Output the [X, Y] coordinate of the center of the cell containing the given text.  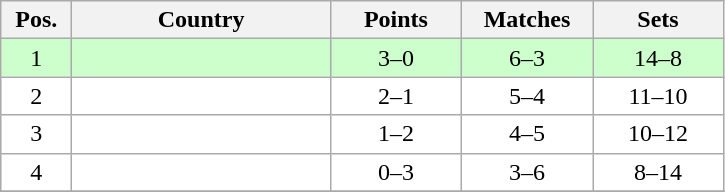
0–3 [396, 172]
4–5 [526, 134]
5–4 [526, 96]
Sets [658, 20]
3–6 [526, 172]
11–10 [658, 96]
6–3 [526, 58]
1–2 [396, 134]
8–14 [658, 172]
2–1 [396, 96]
Country [202, 20]
2 [36, 96]
14–8 [658, 58]
4 [36, 172]
1 [36, 58]
3–0 [396, 58]
10–12 [658, 134]
3 [36, 134]
Pos. [36, 20]
Matches [526, 20]
Points [396, 20]
